Scan for the cell matching the given text and deliver its [x, y] coordinate at center. 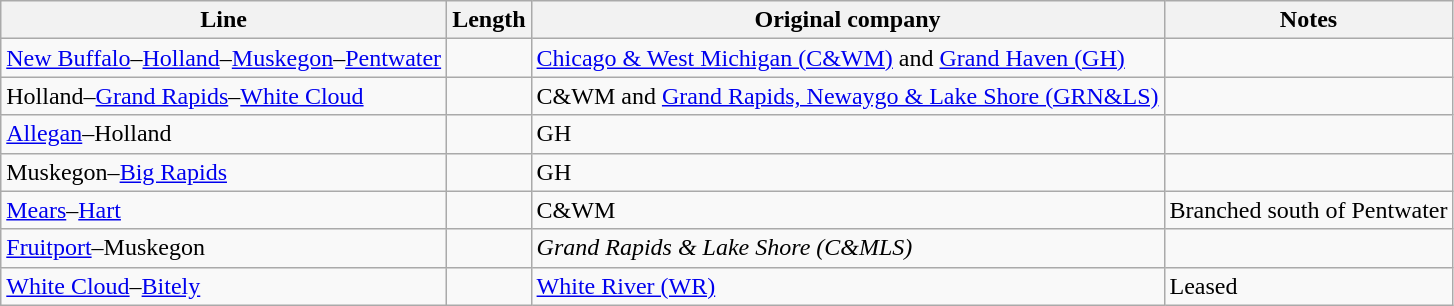
Leased [1308, 286]
Original company [848, 20]
C&WM and Grand Rapids, Newaygo & Lake Shore (GRN&LS) [848, 96]
Allegan–Holland [224, 134]
Branched south of Pentwater [1308, 210]
Holland–Grand Rapids–White Cloud [224, 96]
Fruitport–Muskegon [224, 248]
Length [489, 20]
Muskegon–Big Rapids [224, 172]
New Buffalo–Holland–Muskegon–Pentwater [224, 58]
White Cloud–Bitely [224, 286]
Chicago & West Michigan (C&WM) and Grand Haven (GH) [848, 58]
C&WM [848, 210]
Line [224, 20]
Notes [1308, 20]
Mears–Hart [224, 210]
White River (WR) [848, 286]
Grand Rapids & Lake Shore (C&MLS) [848, 248]
